For the text-containing cell, return its midpoint in [x, y] coordinate format. 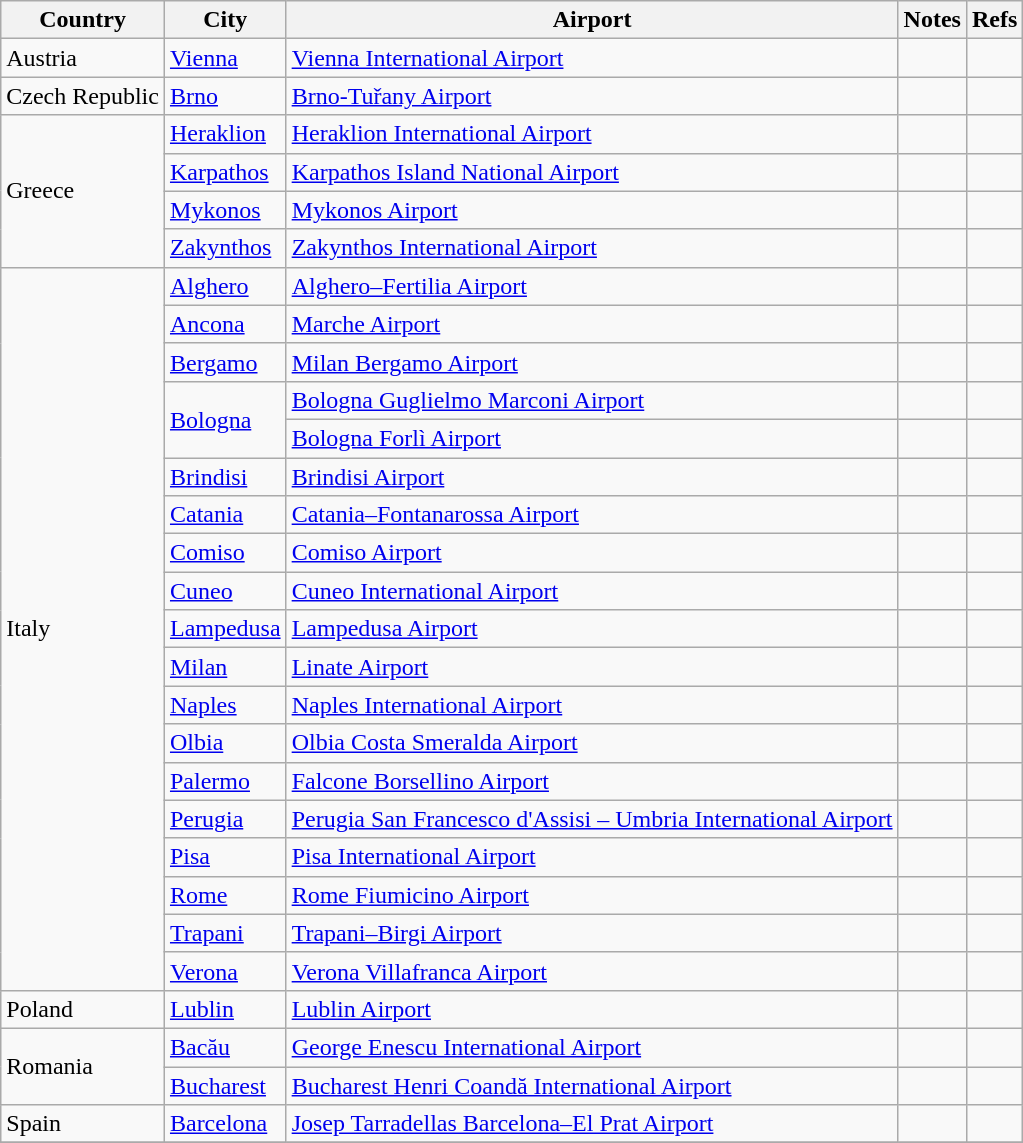
Brno [225, 96]
Karpathos [225, 172]
Bologna Forlì Airport [592, 438]
Poland [83, 1009]
Zakynthos International Airport [592, 248]
Trapani [225, 933]
Bologna Guglielmo Marconi Airport [592, 400]
Lublin [225, 1009]
Bergamo [225, 362]
Ancona [225, 324]
Cuneo [225, 591]
Catania [225, 515]
City [225, 20]
Mykonos Airport [592, 210]
Perugia San Francesco d'Assisi – Umbria International Airport [592, 819]
Milan [225, 667]
Comiso [225, 553]
Lampedusa Airport [592, 629]
Bucharest [225, 1085]
Verona [225, 971]
Romania [83, 1066]
Bacău [225, 1047]
Alghero [225, 286]
Milan Bergamo Airport [592, 362]
Lampedusa [225, 629]
Italy [83, 628]
Refs [994, 20]
Olbia Costa Smeralda Airport [592, 743]
Catania–Fontanarossa Airport [592, 515]
Naples International Airport [592, 705]
Bucharest Henri Coandă International Airport [592, 1085]
Trapani–Birgi Airport [592, 933]
Brindisi [225, 477]
Austria [83, 58]
George Enescu International Airport [592, 1047]
Josep Tarradellas Barcelona–El Prat Airport [592, 1124]
Mykonos [225, 210]
Olbia [225, 743]
Verona Villafranca Airport [592, 971]
Heraklion International Airport [592, 134]
Palermo [225, 781]
Spain [83, 1124]
Comiso Airport [592, 553]
Notes [932, 20]
Bologna [225, 419]
Vienna International Airport [592, 58]
Rome [225, 895]
Perugia [225, 819]
Greece [83, 191]
Brindisi Airport [592, 477]
Brno-Tuřany Airport [592, 96]
Cuneo International Airport [592, 591]
Lublin Airport [592, 1009]
Alghero–Fertilia Airport [592, 286]
Zakynthos [225, 248]
Heraklion [225, 134]
Airport [592, 20]
Country [83, 20]
Barcelona [225, 1124]
Pisa International Airport [592, 857]
Vienna [225, 58]
Naples [225, 705]
Falcone Borsellino Airport [592, 781]
Rome Fiumicino Airport [592, 895]
Marche Airport [592, 324]
Czech Republic [83, 96]
Karpathos Island National Airport [592, 172]
Linate Airport [592, 667]
Pisa [225, 857]
